Locate the cell with the specified text and output its (X, Y) center coordinate. 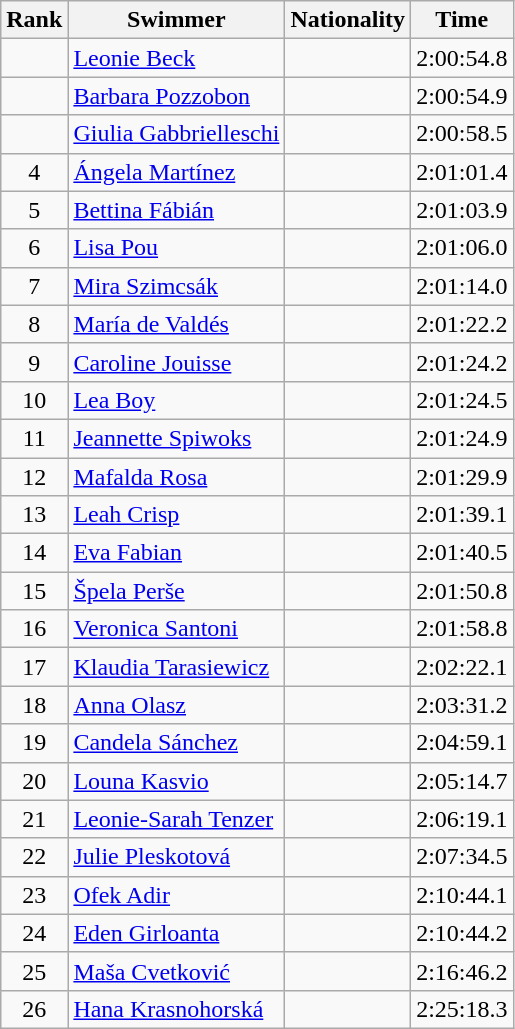
2:01:14.0 (462, 286)
6 (34, 248)
Julie Pleskotová (176, 857)
Rank (34, 20)
Mira Szimcsák (176, 286)
2:01:01.4 (462, 172)
2:01:22.2 (462, 324)
Nationality (348, 20)
Lisa Pou (176, 248)
2:05:14.7 (462, 781)
Time (462, 20)
Swimmer (176, 20)
2:01:29.9 (462, 477)
2:16:46.2 (462, 971)
Ángela Martínez (176, 172)
2:07:34.5 (462, 857)
7 (34, 286)
12 (34, 477)
17 (34, 667)
24 (34, 933)
Barbara Pozzobon (176, 96)
Leah Crisp (176, 515)
2:25:18.3 (462, 1009)
Hana Krasnohorská (176, 1009)
2:01:24.9 (462, 438)
Eden Girloanta (176, 933)
Mafalda Rosa (176, 477)
13 (34, 515)
10 (34, 400)
Ofek Adir (176, 895)
2:01:24.2 (462, 362)
16 (34, 629)
8 (34, 324)
26 (34, 1009)
2:04:59.1 (462, 743)
2:00:54.9 (462, 96)
Leonie-Sarah Tenzer (176, 819)
Giulia Gabbrielleschi (176, 134)
20 (34, 781)
11 (34, 438)
2:10:44.2 (462, 933)
Veronica Santoni (176, 629)
18 (34, 705)
2:02:22.1 (462, 667)
5 (34, 210)
Lea Boy (176, 400)
14 (34, 553)
Caroline Jouisse (176, 362)
2:00:58.5 (462, 134)
15 (34, 591)
Klaudia Tarasiewicz (176, 667)
9 (34, 362)
2:01:03.9 (462, 210)
Maša Cvetković (176, 971)
2:01:50.8 (462, 591)
25 (34, 971)
2:10:44.1 (462, 895)
Anna Olasz (176, 705)
Eva Fabian (176, 553)
2:03:31.2 (462, 705)
2:01:24.5 (462, 400)
2:01:40.5 (462, 553)
María de Valdés (176, 324)
2:00:54.8 (462, 58)
2:01:58.8 (462, 629)
2:01:06.0 (462, 248)
Louna Kasvio (176, 781)
Candela Sánchez (176, 743)
19 (34, 743)
Leonie Beck (176, 58)
23 (34, 895)
Špela Perše (176, 591)
4 (34, 172)
2:06:19.1 (462, 819)
21 (34, 819)
Bettina Fábián (176, 210)
22 (34, 857)
Jeannette Spiwoks (176, 438)
2:01:39.1 (462, 515)
